Scan for the cell matching the given text and deliver its [X, Y] coordinate at center. 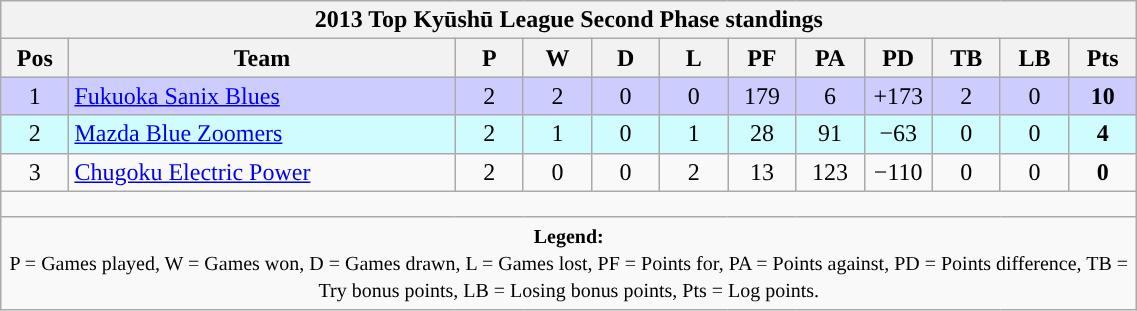
4 [1103, 134]
Chugoku Electric Power [262, 172]
LB [1034, 58]
D [625, 58]
P [489, 58]
10 [1103, 96]
179 [762, 96]
PD [898, 58]
3 [35, 172]
−63 [898, 134]
PF [762, 58]
Pts [1103, 58]
TB [966, 58]
Fukuoka Sanix Blues [262, 96]
6 [830, 96]
2013 Top Kyūshū League Second Phase standings [569, 20]
123 [830, 172]
Mazda Blue Zoomers [262, 134]
28 [762, 134]
13 [762, 172]
L [694, 58]
Pos [35, 58]
−110 [898, 172]
W [557, 58]
PA [830, 58]
91 [830, 134]
Team [262, 58]
+173 [898, 96]
